Determine the (X, Y) coordinate at the center of the cell enclosing the given text.  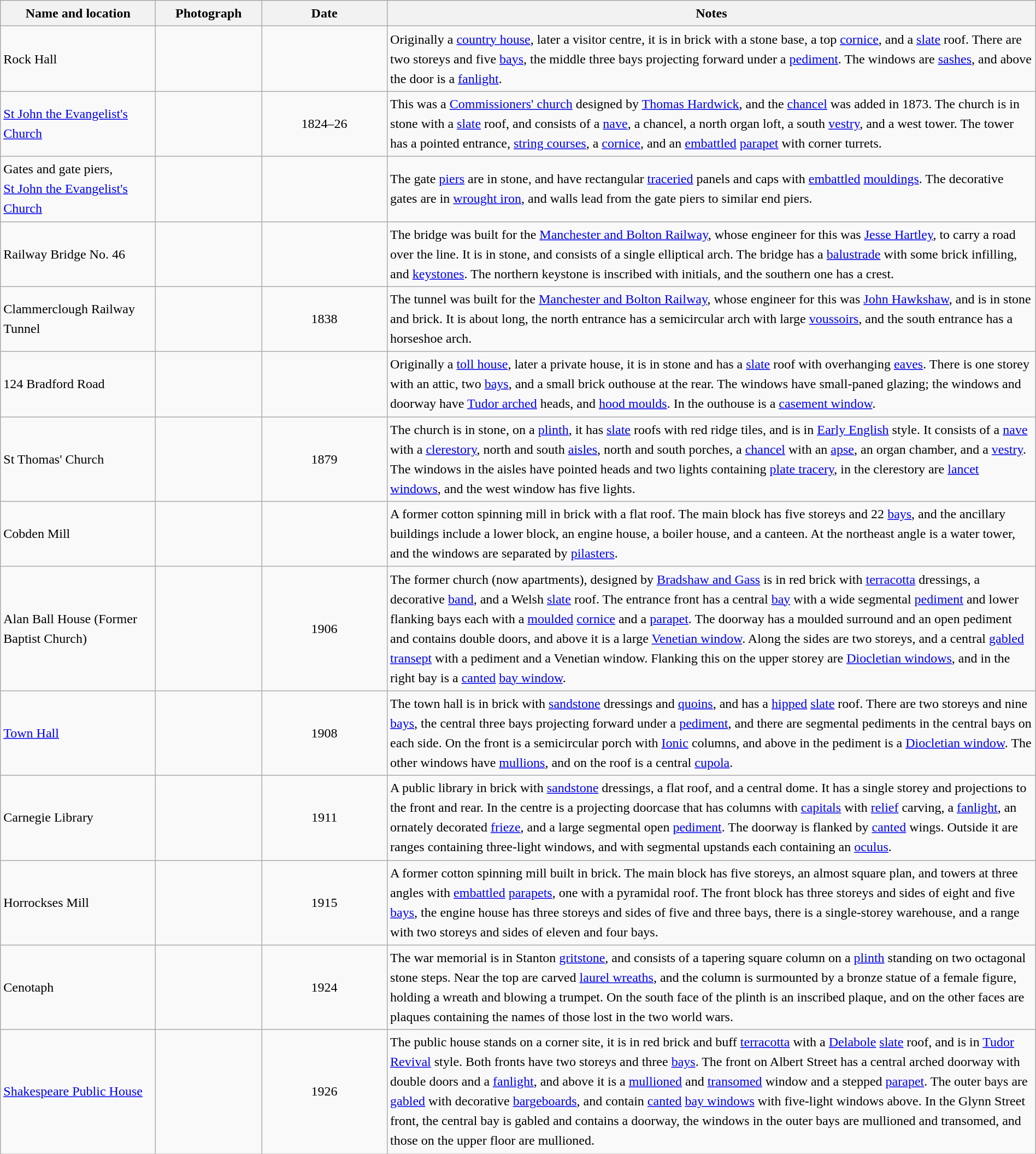
Alan Ball House (Former Baptist Church) (78, 629)
Date (325, 13)
Photograph (209, 13)
St John the Evangelist's Church (78, 124)
Cenotaph (78, 987)
1906 (325, 629)
1926 (325, 1092)
1911 (325, 818)
1924 (325, 987)
Gates and gate piers,St John the Evangelist's Church (78, 189)
Shakespeare Public House (78, 1092)
1908 (325, 733)
1879 (325, 459)
Notes (711, 13)
Carnegie Library (78, 818)
Cobden Mill (78, 534)
Horrockses Mill (78, 903)
1824–26 (325, 124)
St Thomas' Church (78, 459)
1915 (325, 903)
124 Bradford Road (78, 384)
Rock Hall (78, 59)
Railway Bridge No. 46 (78, 254)
1838 (325, 319)
Name and location (78, 13)
Clammerclough Railway Tunnel (78, 319)
Town Hall (78, 733)
